Extract the (x, y) coordinate from the center of the cell holding the provided text.  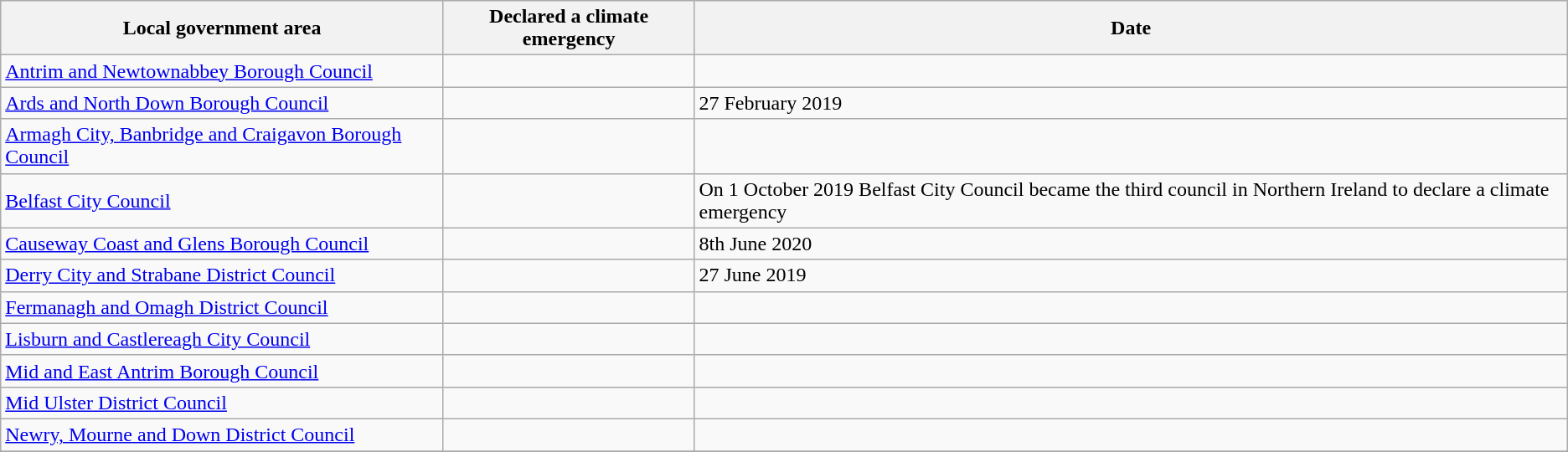
On 1 October 2019 Belfast City Council became the third council in Northern Ireland to declare a climate emergency (1131, 201)
Armagh City, Banbridge and Craigavon Borough Council (223, 146)
Local government area (223, 28)
Mid and East Antrim Borough Council (223, 371)
Lisburn and Castlereagh City Council (223, 339)
Antrim and Newtownabbey Borough Council (223, 71)
27 February 2019 (1131, 103)
8th June 2020 (1131, 244)
Declared a climate emergency (569, 28)
Mid Ulster District Council (223, 403)
Ards and North Down Borough Council (223, 103)
Date (1131, 28)
Derry City and Strabane District Council (223, 275)
Causeway Coast and Glens Borough Council (223, 244)
Newry, Mourne and Down District Council (223, 434)
Belfast City Council (223, 201)
27 June 2019 (1131, 275)
Fermanagh and Omagh District Council (223, 307)
